Extract the [X, Y] coordinate from the center of the cell holding the provided text.  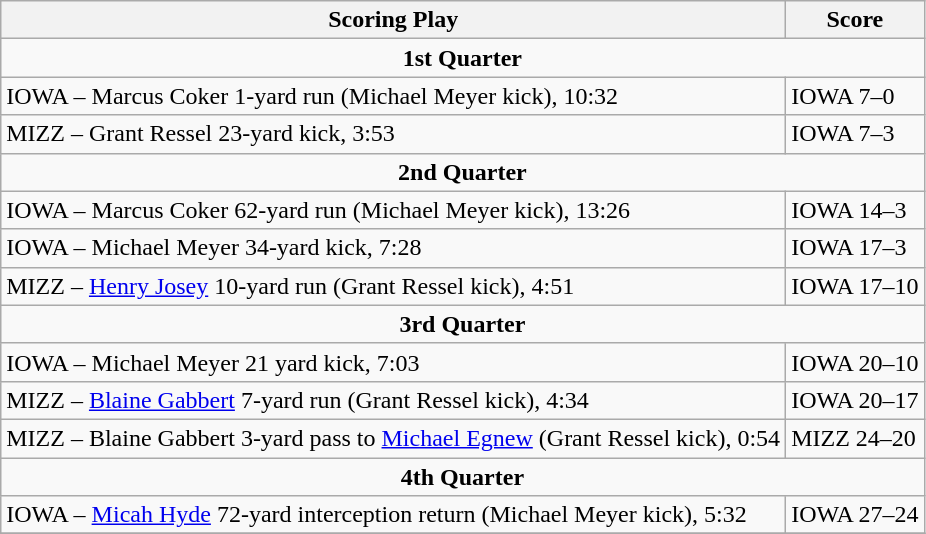
IOWA – Marcus Coker 1-yard run (Michael Meyer kick), 10:32 [394, 96]
IOWA 20–17 [855, 400]
IOWA – Micah Hyde 72-yard interception return (Michael Meyer kick), 5:32 [394, 515]
MIZZ – Grant Ressel 23-yard kick, 3:53 [394, 134]
MIZZ 24–20 [855, 438]
IOWA 17–10 [855, 286]
IOWA 17–3 [855, 248]
3rd Quarter [462, 324]
2nd Quarter [462, 172]
IOWA 14–3 [855, 210]
IOWA 7–0 [855, 96]
IOWA 27–24 [855, 515]
MIZZ – Blaine Gabbert 3-yard pass to Michael Egnew (Grant Ressel kick), 0:54 [394, 438]
IOWA 7–3 [855, 134]
MIZZ – Blaine Gabbert 7-yard run (Grant Ressel kick), 4:34 [394, 400]
Score [855, 20]
IOWA – Marcus Coker 62-yard run (Michael Meyer kick), 13:26 [394, 210]
Scoring Play [394, 20]
1st Quarter [462, 58]
IOWA 20–10 [855, 362]
4th Quarter [462, 477]
IOWA – Michael Meyer 34-yard kick, 7:28 [394, 248]
IOWA – Michael Meyer 21 yard kick, 7:03 [394, 362]
MIZZ – Henry Josey 10-yard run (Grant Ressel kick), 4:51 [394, 286]
